Return the [X, Y] coordinate for the center point of the cell that contains the specified text.  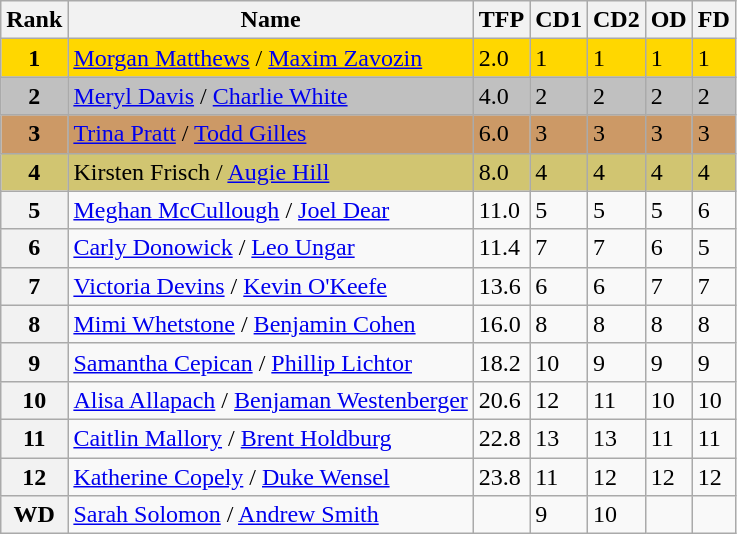
2.0 [501, 58]
11.4 [501, 248]
8.0 [501, 172]
Caitlin Mallory / Brent Holdburg [270, 438]
11.0 [501, 210]
Kirsten Frisch / Augie Hill [270, 172]
Morgan Matthews / Maxim Zavozin [270, 58]
22.8 [501, 438]
23.8 [501, 477]
Victoria Devins / Kevin O'Keefe [270, 286]
CD2 [616, 20]
Carly Donowick / Leo Ungar [270, 248]
OD [668, 20]
Samantha Cepican / Phillip Lichtor [270, 362]
16.0 [501, 324]
Name [270, 20]
18.2 [501, 362]
Katherine Copely / Duke Wensel [270, 477]
CD1 [559, 20]
13.6 [501, 286]
Sarah Solomon / Andrew Smith [270, 515]
4.0 [501, 96]
FD [714, 20]
Meryl Davis / Charlie White [270, 96]
Meghan McCullough / Joel Dear [270, 210]
Mimi Whetstone / Benjamin Cohen [270, 324]
Rank [34, 20]
Alisa Allapach / Benjaman Westenberger [270, 400]
20.6 [501, 400]
WD [34, 515]
6.0 [501, 134]
Trina Pratt / Todd Gilles [270, 134]
TFP [501, 20]
